Scan for the cell matching the given text and deliver its [X, Y] coordinate at center. 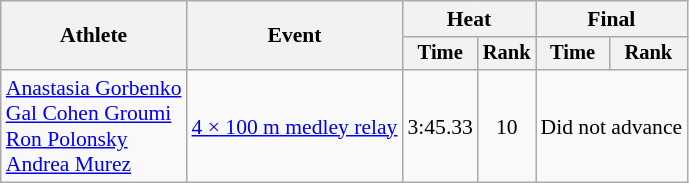
Did not advance [612, 126]
10 [507, 126]
Heat [468, 19]
Anastasia GorbenkoGal Cohen GroumiRon PolonskyAndrea Murez [94, 126]
Final [612, 19]
Athlete [94, 36]
4 × 100 m medley relay [295, 126]
3:45.33 [440, 126]
Event [295, 36]
